Capture the cell that displays the provided text and extract its [X, Y] central coordinate. 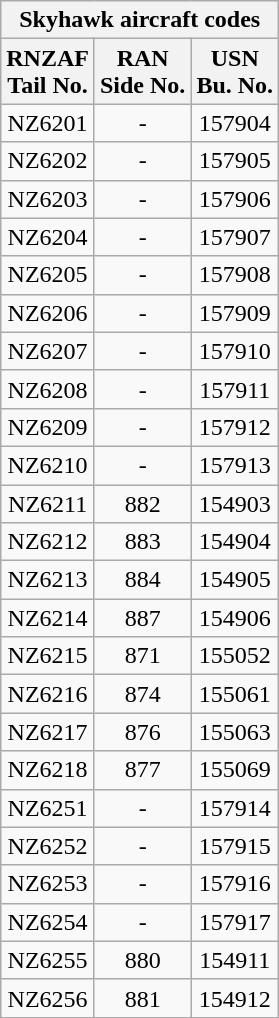
USN Bu. No. [235, 72]
NZ6252 [48, 846]
NZ6216 [48, 694]
874 [142, 694]
157905 [235, 161]
871 [142, 656]
NZ6205 [48, 275]
NZ6218 [48, 770]
NZ6202 [48, 161]
877 [142, 770]
882 [142, 503]
NZ6256 [48, 998]
154905 [235, 580]
NZ6207 [48, 351]
157906 [235, 199]
NZ6204 [48, 237]
157916 [235, 884]
884 [142, 580]
NZ6213 [48, 580]
157915 [235, 846]
NZ6206 [48, 313]
157910 [235, 351]
Skyhawk aircraft codes [140, 20]
887 [142, 618]
154912 [235, 998]
157914 [235, 808]
NZ6251 [48, 808]
876 [142, 732]
NZ6209 [48, 427]
881 [142, 998]
NZ6253 [48, 884]
155063 [235, 732]
880 [142, 960]
NZ6203 [48, 199]
154904 [235, 542]
883 [142, 542]
157909 [235, 313]
NZ6210 [48, 465]
157912 [235, 427]
NZ6201 [48, 123]
NZ6215 [48, 656]
155052 [235, 656]
154903 [235, 503]
154911 [235, 960]
157913 [235, 465]
155069 [235, 770]
157904 [235, 123]
157917 [235, 922]
157907 [235, 237]
157908 [235, 275]
RAN Side No. [142, 72]
RNZAF Tail No. [48, 72]
154906 [235, 618]
NZ6214 [48, 618]
NZ6254 [48, 922]
NZ6255 [48, 960]
NZ6212 [48, 542]
NZ6208 [48, 389]
157911 [235, 389]
NZ6211 [48, 503]
155061 [235, 694]
NZ6217 [48, 732]
